Pinpoint the cell where the given text exists, returning its [x, y] midpoint coordinate. 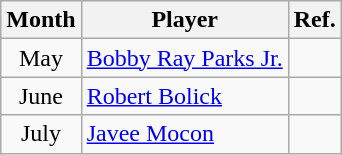
Javee Mocon [184, 134]
Bobby Ray Parks Jr. [184, 58]
Month [41, 20]
June [41, 96]
Ref. [314, 20]
July [41, 134]
Player [184, 20]
May [41, 58]
Robert Bolick [184, 96]
